Identify which cell holds the provided text, then report its [X, Y] central coordinate. 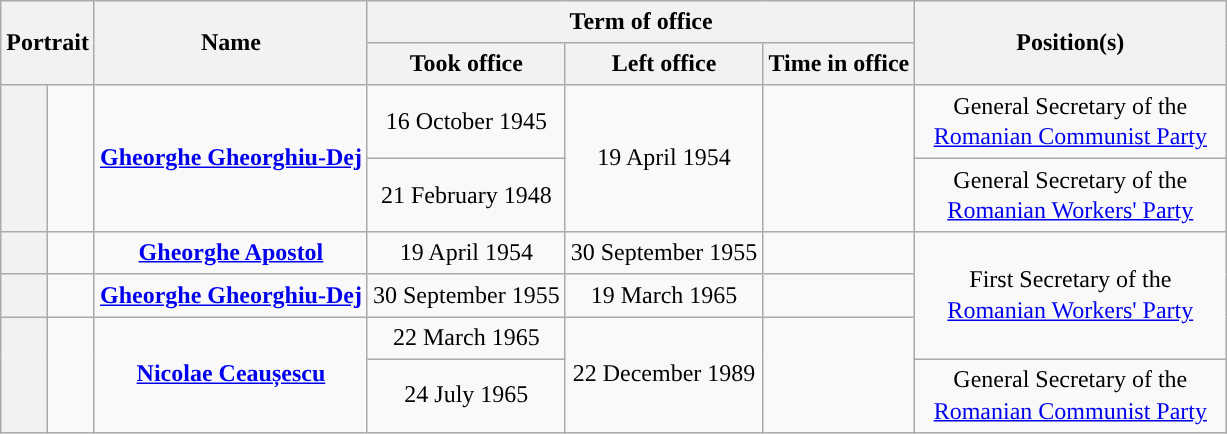
Portrait [48, 44]
General Secretary of the Romanian Workers' Party [1070, 196]
Nicolae Ceaușescu [230, 375]
First Secretary of the Romanian Workers' Party [1070, 296]
Position(s) [1070, 44]
Left office [664, 64]
22 December 1989 [664, 375]
Name [230, 44]
Time in office [839, 64]
Term of office [640, 22]
21 February 1948 [466, 196]
19 March 1965 [664, 295]
Took office [466, 64]
24 July 1965 [466, 396]
Gheorghe Apostol [230, 253]
16 October 1945 [466, 122]
22 March 1965 [466, 338]
